Return the [x, y] coordinate for the center point of the cell that contains the specified text.  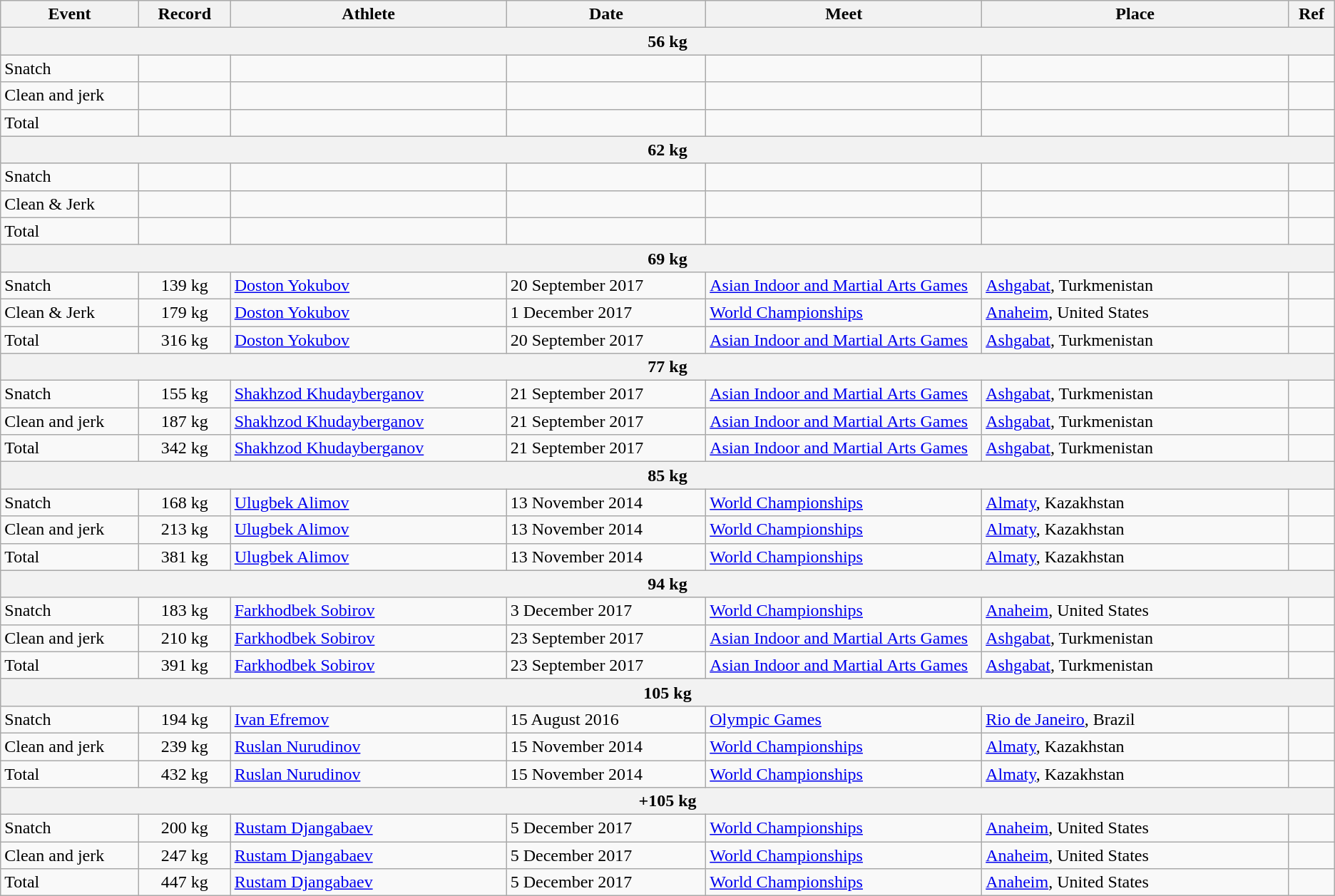
187 kg [184, 421]
342 kg [184, 448]
105 kg [667, 692]
1 December 2017 [606, 312]
447 kg [184, 882]
179 kg [184, 312]
391 kg [184, 665]
194 kg [184, 719]
Record [184, 14]
56 kg [667, 41]
168 kg [184, 503]
139 kg [184, 285]
69 kg [667, 258]
316 kg [184, 340]
Olympic Games [844, 719]
Athlete [368, 14]
247 kg [184, 855]
Place [1135, 14]
85 kg [667, 475]
Rio de Janeiro, Brazil [1135, 719]
Event [70, 14]
210 kg [184, 638]
Date [606, 14]
15 August 2016 [606, 719]
432 kg [184, 773]
Ivan Efremov [368, 719]
3 December 2017 [606, 611]
183 kg [184, 611]
+105 kg [667, 801]
94 kg [667, 584]
Ref [1312, 14]
155 kg [184, 394]
Meet [844, 14]
200 kg [184, 828]
77 kg [667, 367]
213 kg [184, 530]
381 kg [184, 557]
239 kg [184, 746]
62 kg [667, 150]
